Locate the cell with the specified text and output its (x, y) center coordinate. 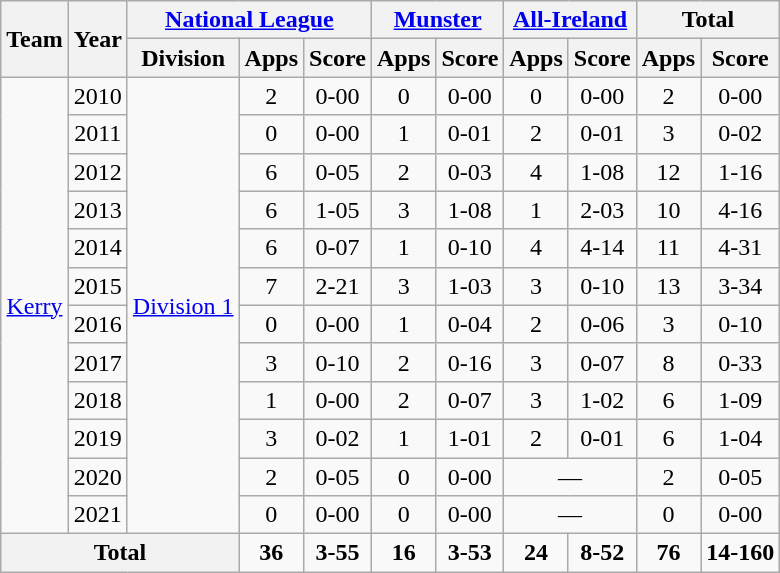
2021 (98, 515)
All-Ireland (570, 20)
Division 1 (183, 306)
12 (668, 172)
4-14 (602, 248)
Division (183, 58)
4-31 (740, 248)
2-03 (602, 210)
1-02 (602, 400)
3-34 (740, 286)
0-16 (470, 362)
0-04 (470, 324)
36 (271, 553)
2017 (98, 362)
Team (35, 39)
Munster (437, 20)
14-160 (740, 553)
24 (536, 553)
2018 (98, 400)
8-52 (602, 553)
76 (668, 553)
1-03 (470, 286)
2014 (98, 248)
2011 (98, 134)
2012 (98, 172)
2015 (98, 286)
1-16 (740, 172)
2016 (98, 324)
Kerry (35, 306)
Year (98, 39)
2010 (98, 96)
0-06 (602, 324)
0-33 (740, 362)
3-55 (338, 553)
11 (668, 248)
3-53 (470, 553)
7 (271, 286)
16 (403, 553)
1-04 (740, 438)
2019 (98, 438)
1-05 (338, 210)
National League (249, 20)
0-03 (470, 172)
8 (668, 362)
2020 (98, 477)
4-16 (740, 210)
1-01 (470, 438)
10 (668, 210)
1-09 (740, 400)
2013 (98, 210)
2-21 (338, 286)
13 (668, 286)
